Output the (X, Y) coordinate of the center of the cell containing the given text.  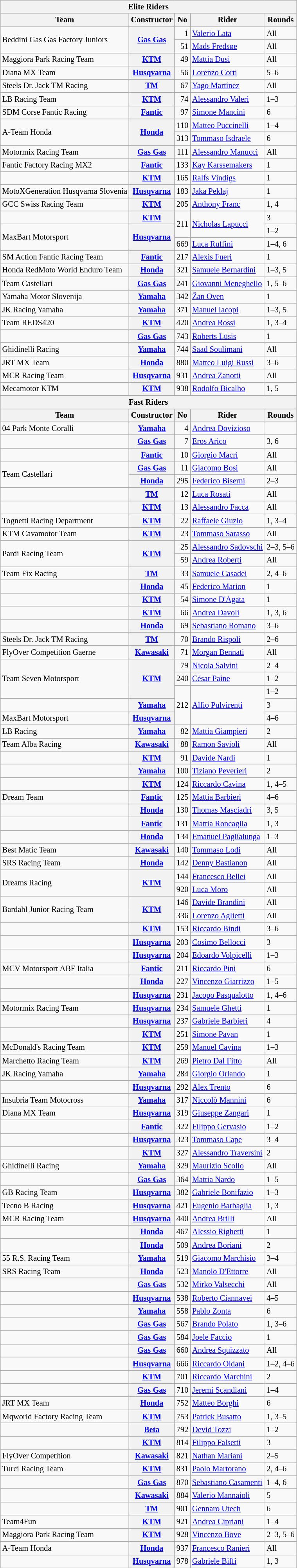
Alfio Pulvirenti (227, 705)
55 R.S. Racing Team (65, 1258)
2–4 (280, 665)
5 (280, 1496)
Giorgio Macrì (227, 455)
Mattia Roncaglia (227, 824)
Jaka Peklaj (227, 191)
Riccardo Pini (227, 968)
Manolo D'Ettorre (227, 1271)
49 (182, 59)
Mecamotor KTM (65, 389)
Jacopo Pasqualotto (227, 995)
Matteo Borghi (227, 1403)
Mirko Valsecchi (227, 1285)
71 (182, 652)
342 (182, 297)
100 (182, 771)
Andrea Cipriani (227, 1522)
22 (182, 521)
Giacomo Marchisio (227, 1258)
Paolo Martorano (227, 1469)
901 (182, 1509)
124 (182, 784)
Samuele Bernardini (227, 270)
Matteo Puccinelli (227, 125)
KTM Cavamotor Team (65, 534)
Riccardo Marchini (227, 1377)
FlyOver Competition (65, 1456)
Maurizio Scollo (227, 1166)
743 (182, 336)
420 (182, 323)
Vincenzo Giarrizzo (227, 982)
Samuele Ghetti (227, 1008)
67 (182, 86)
Sebastiano Romano (227, 626)
1–2, 4–6 (280, 1364)
Insubria Team Motocross (65, 1100)
322 (182, 1126)
Devid Tozzi (227, 1429)
Morgan Bennati (227, 652)
701 (182, 1377)
831 (182, 1469)
Marchetto Racing Team (65, 1061)
Giuseppe Zangari (227, 1113)
538 (182, 1298)
Jeremi Scandiani (227, 1390)
251 (182, 1035)
Giovanni Meneghello (227, 283)
111 (182, 152)
1, 3, 6 (280, 613)
133 (182, 165)
Yamaha Motor Slovenija (65, 297)
2–5 (280, 1456)
25 (182, 547)
2–6 (280, 639)
Simone D'Agata (227, 600)
467 (182, 1232)
269 (182, 1061)
319 (182, 1113)
Roberts Lūsis (227, 336)
Tecno B Racing (65, 1206)
33 (182, 573)
241 (182, 283)
1, 3–6 (280, 1324)
1, 4–5 (280, 784)
Mattia Dusi (227, 59)
329 (182, 1166)
Giacomo Bosi (227, 468)
203 (182, 942)
364 (182, 1179)
Mqworld Factory Racing Team (65, 1417)
744 (182, 349)
Team Fix Racing (65, 573)
Luca Rosati (227, 494)
752 (182, 1403)
91 (182, 758)
Tommaso Cape (227, 1140)
Dreams Racing (65, 883)
Team REDS420 (65, 323)
51 (182, 46)
Andrea Roberti (227, 560)
Lorenzo Corti (227, 73)
292 (182, 1087)
Niccolò Mannini (227, 1100)
567 (182, 1324)
Manuel Cavina (227, 1047)
Alessandro Traversini (227, 1153)
Kay Karssemakers (227, 165)
821 (182, 1456)
227 (182, 982)
Pietro Dal Fitto (227, 1061)
231 (182, 995)
146 (182, 903)
937 (182, 1548)
Bardahl Junior Racing Team (65, 909)
183 (182, 191)
Team Alba Racing (65, 744)
Davide Brandini (227, 903)
144 (182, 876)
140 (182, 850)
74 (182, 99)
Tommaso Sarasso (227, 534)
519 (182, 1258)
Andrea Davoli (227, 613)
217 (182, 257)
321 (182, 270)
César Paine (227, 679)
Beta (152, 1429)
Honda RedMoto World Enduro Team (65, 270)
313 (182, 139)
MotoXGeneration Husqvarna Slovenia (65, 191)
Eros Arico (227, 442)
Filippo Gervasio (227, 1126)
Francesco Bellei (227, 876)
Saad Soulimani (227, 349)
79 (182, 665)
978 (182, 1561)
Alessandro Sadovschi (227, 547)
938 (182, 389)
Yago Martínez (227, 86)
Team Seven Motorsport (65, 679)
Ralfs Vindigs (227, 178)
Gabriele Barbieri (227, 1021)
Joele Faccio (227, 1337)
54 (182, 600)
3, 6 (280, 442)
558 (182, 1311)
Team4Fun (65, 1522)
153 (182, 929)
1, 5 (280, 389)
Nicholas Lapucci (227, 224)
Pardi Racing Team (65, 553)
59 (182, 560)
56 (182, 73)
13 (182, 507)
317 (182, 1100)
Giorgio Orlando (227, 1074)
10 (182, 455)
SM Action Fantic Racing Team (65, 257)
Mattia Barbieri (227, 797)
88 (182, 744)
Valerio Lata (227, 33)
237 (182, 1021)
McDonald's Racing Team (65, 1047)
Brando Polato (227, 1324)
134 (182, 837)
Cosimo Bellocci (227, 942)
Filippo Falsetti (227, 1443)
MCV Motorsport ABF Italia (65, 968)
Vincenzo Bove (227, 1535)
204 (182, 955)
532 (182, 1285)
509 (182, 1245)
Thomas Masciadri (227, 810)
Raffaele Giuzio (227, 521)
Andrea Squizzato (227, 1350)
753 (182, 1417)
LB Racing (65, 731)
Andrea Boriani (227, 1245)
792 (182, 1429)
Edoardo Volpicelli (227, 955)
FlyOver Competition Gaerne (65, 652)
Ramon Savioli (227, 744)
Gabriele Biffi (227, 1561)
125 (182, 797)
Tommaso Lodi (227, 850)
928 (182, 1535)
327 (182, 1153)
Elite Riders (149, 7)
Anthony Franc (227, 204)
142 (182, 863)
Žan Oven (227, 297)
LB Racing Team (65, 99)
1, 4 (280, 204)
82 (182, 731)
Federico Marion (227, 586)
Mattia Nardo (227, 1179)
Best Matic Team (65, 850)
Tiziano Peverieri (227, 771)
666 (182, 1364)
Andrea Brilli (227, 1219)
240 (182, 679)
584 (182, 1337)
Francesco Ranieri (227, 1548)
Davide Nardi (227, 758)
1, 3–5 (280, 1417)
3, 5 (280, 810)
Alessandro Manucci (227, 152)
Tognetti Racing Department (65, 521)
70 (182, 639)
Pablo Zonta (227, 1311)
04 Park Monte Coralli (65, 428)
Alessandro Valeri (227, 99)
69 (182, 626)
97 (182, 112)
Patrick Busatto (227, 1417)
920 (182, 889)
45 (182, 586)
Emanuel Paglialunga (227, 837)
660 (182, 1350)
Andrea Zanotti (227, 376)
Brando Rispoli (227, 639)
2–3 (280, 481)
Gabriele Bonifazio (227, 1192)
165 (182, 178)
Alessandro Facca (227, 507)
336 (182, 916)
Denny Bastianon (227, 863)
371 (182, 310)
12 (182, 494)
Tommaso Isdraele (227, 139)
Gennaro Utech (227, 1509)
284 (182, 1074)
66 (182, 613)
4–5 (280, 1298)
23 (182, 534)
Nicola Salvini (227, 665)
1, 4–6 (280, 995)
Manuel Iacopi (227, 310)
GB Racing Team (65, 1192)
131 (182, 824)
295 (182, 481)
Turci Racing Team (65, 1469)
Eugenio Barbaglia (227, 1206)
Andrea Dovizioso (227, 428)
Federico Biserni (227, 481)
921 (182, 1522)
Riccardo Oldani (227, 1364)
Nathan Mariani (227, 1456)
Lorenzo Aglietti (227, 916)
Riccardo Bindi (227, 929)
Simone Pavan (227, 1035)
Luca Moro (227, 889)
Mads Fredsøe (227, 46)
382 (182, 1192)
Luca Ruffini (227, 244)
Valerio Mannaioli (227, 1496)
130 (182, 810)
884 (182, 1496)
523 (182, 1271)
Simone Mancini (227, 112)
Samuele Casadei (227, 573)
234 (182, 1008)
Beddini Gas Gas Factory Juniors (65, 40)
Matteo Luigi Russi (227, 362)
931 (182, 376)
421 (182, 1206)
870 (182, 1482)
Alex Trento (227, 1087)
814 (182, 1443)
SDM Corse Fantic Racing (65, 112)
1, 5–6 (280, 283)
212 (182, 705)
11 (182, 468)
710 (182, 1390)
Riccardo Cavina (227, 784)
110 (182, 125)
669 (182, 244)
440 (182, 1219)
Fantic Factory Racing MX2 (65, 165)
Sebastiano Casamenti (227, 1482)
Alexis Fueri (227, 257)
Mattia Giampieri (227, 731)
GCC Swiss Racing Team (65, 204)
259 (182, 1047)
Fast Riders (149, 402)
5–6 (280, 73)
880 (182, 362)
Roberto Ciannavei (227, 1298)
Alessio Righetti (227, 1232)
205 (182, 204)
323 (182, 1140)
Andrea Rossi (227, 323)
7 (182, 442)
Dream Team (65, 797)
Rodolfo Bicalho (227, 389)
